Provide the [x, y] coordinate of the cell's center where the given text is located.  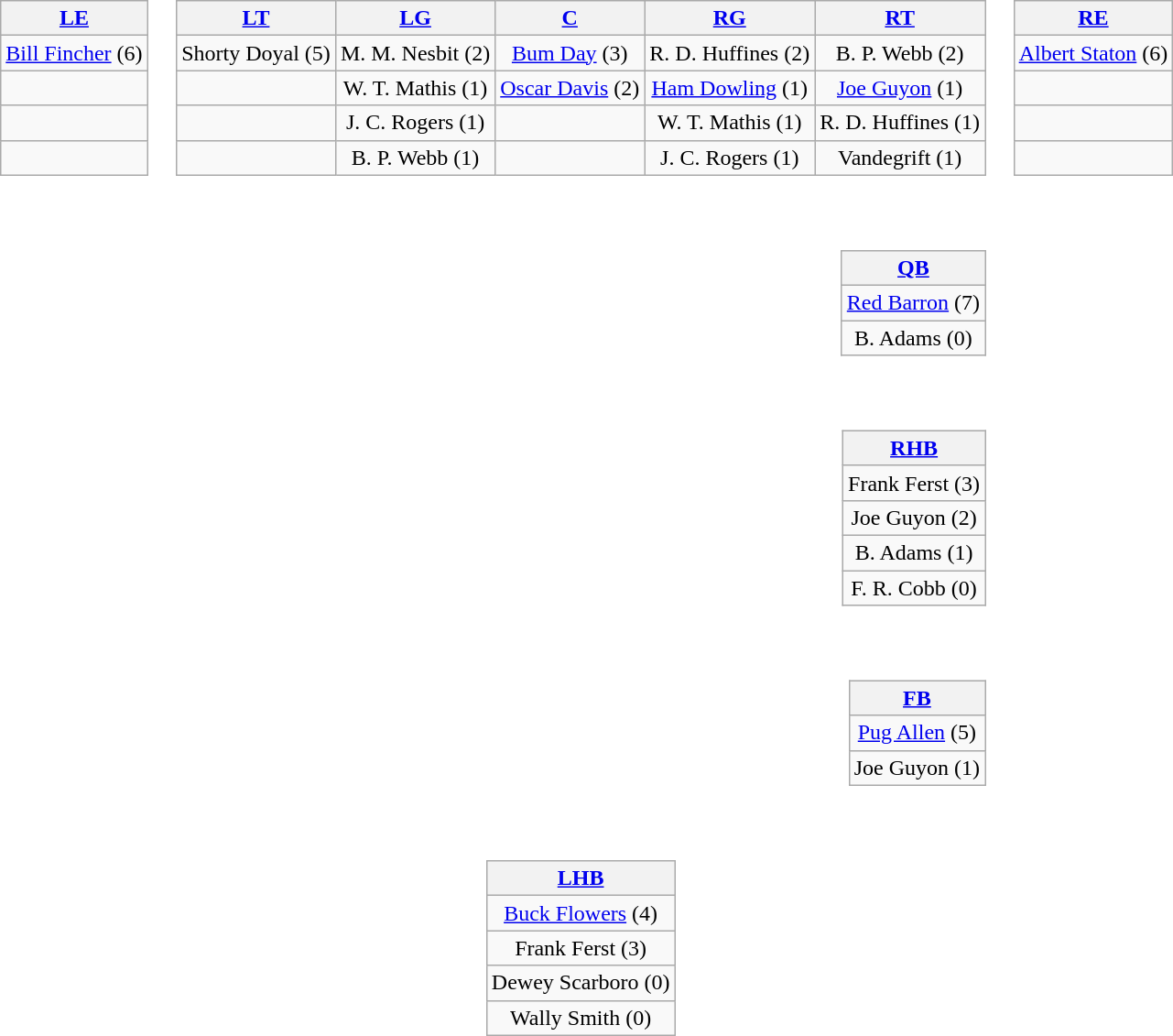
Pug Allen (5) [917, 733]
B. Adams (0) [913, 338]
Red Barron (7) [913, 303]
LT [256, 18]
B. P. Webb (2) [900, 53]
QB [913, 268]
M. M. Nesbit (2) [415, 53]
R. D. Huffines (2) [730, 53]
Bill Fincher (6) [74, 53]
Wally Smith (0) [581, 1018]
FB [917, 698]
Shorty Doyal (5) [256, 53]
QB Red Barron (7) B. Adams (0) [592, 290]
LE [74, 18]
Ham Dowling (1) [730, 88]
RE [1093, 18]
Vandegrift (1) [900, 158]
LHB [581, 878]
RT [900, 18]
RHB Frank Ferst (3) Joe Guyon (2) B. Adams (1) F. R. Cobb (0) [592, 506]
RHB [914, 448]
Joe Guyon (2) [914, 518]
FB Pug Allen (5) Joe Guyon (1) [592, 721]
Albert Staton (6) [1093, 53]
Buck Flowers (4) [581, 913]
B. P. Webb (1) [415, 158]
Oscar Davis (2) [570, 88]
R. D. Huffines (1) [900, 123]
B. Adams (1) [914, 552]
LG [415, 18]
F. R. Cobb (0) [914, 587]
Dewey Scarboro (0) [581, 983]
Bum Day (3) [570, 53]
RG [730, 18]
C [570, 18]
